For the text-containing cell, return its midpoint in (X, Y) coordinate format. 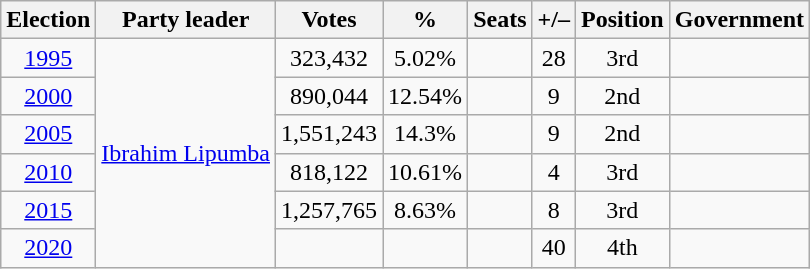
+/– (554, 20)
2000 (48, 96)
14.3% (426, 134)
Seats (500, 20)
2005 (48, 134)
5.02% (426, 58)
% (426, 20)
8.63% (426, 210)
Party leader (186, 20)
1995 (48, 58)
Government (739, 20)
40 (554, 248)
8 (554, 210)
Position (622, 20)
1,551,243 (330, 134)
1,257,765 (330, 210)
12.54% (426, 96)
890,044 (330, 96)
4th (622, 248)
10.61% (426, 172)
Ibrahim Lipumba (186, 153)
323,432 (330, 58)
28 (554, 58)
Election (48, 20)
Votes (330, 20)
818,122 (330, 172)
2015 (48, 210)
2020 (48, 248)
4 (554, 172)
2010 (48, 172)
